From the cell containing the given text, extract its center point as [X, Y] coordinate. 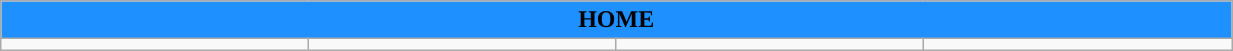
HOME [616, 20]
